Return the [X, Y] coordinate for the center point of the cell that contains the specified text.  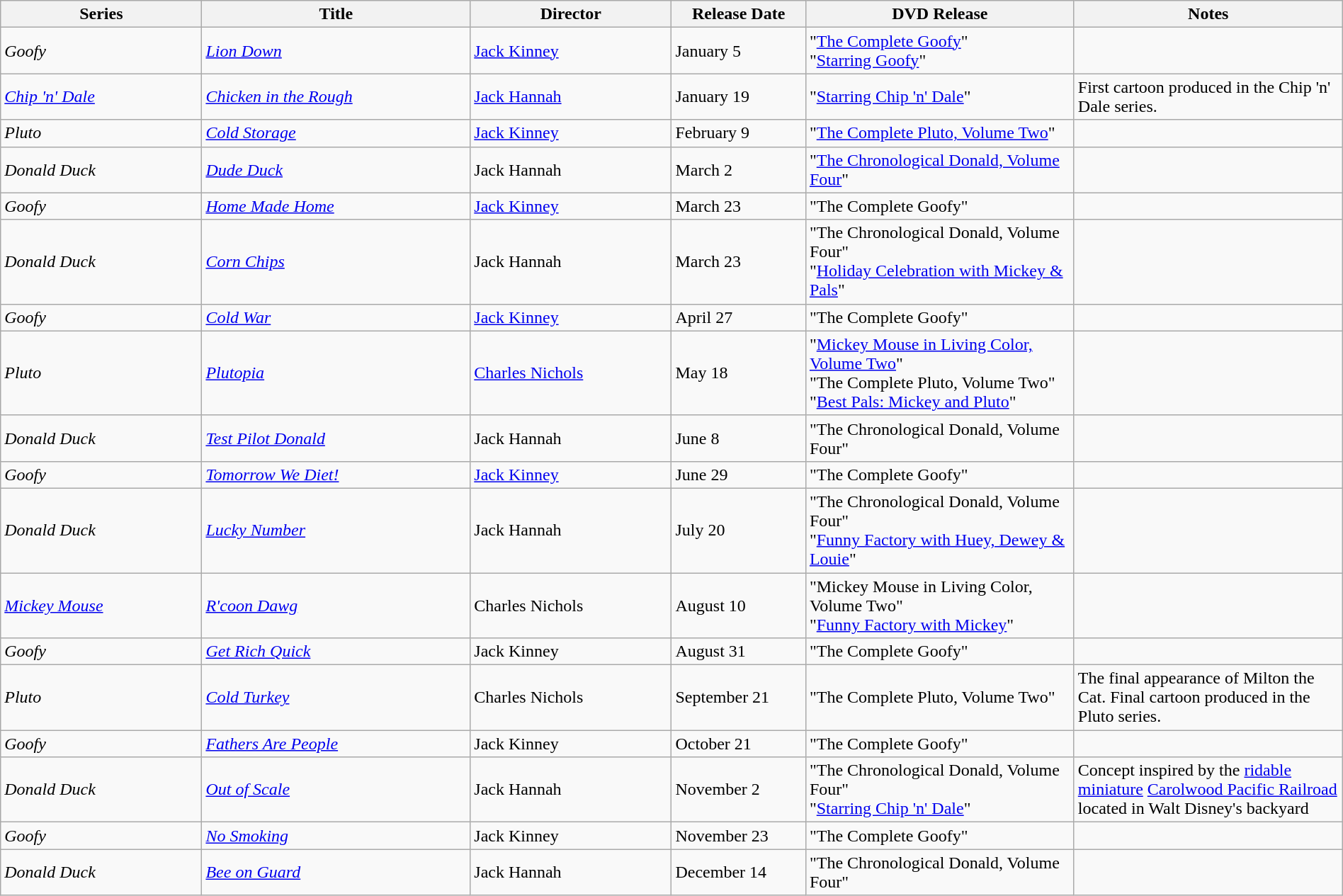
February 9 [738, 133]
Fathers Are People [336, 744]
"The Chronological Donald, Volume Four" "Holiday Celebration with Mickey & Pals" [939, 262]
Mickey Mouse [101, 605]
Cold War [336, 317]
"The Chronological Donald, Volume Four" "Funny Factory with Huey, Dewey & Louie" [939, 530]
Corn Chips [336, 262]
Notes [1208, 14]
"Mickey Mouse in Living Color, Volume Two" "Funny Factory with Mickey" [939, 605]
Home Made Home [336, 206]
Title [336, 14]
March 2 [738, 170]
Tomorrow We Diet! [336, 475]
October 21 [738, 744]
Chicken in the Rough [336, 96]
Concept inspired by the ridable miniature Carolwood Pacific Railroad located in Walt Disney's backyard [1208, 790]
September 21 [738, 698]
No Smoking [336, 836]
Cold Storage [336, 133]
Release Date [738, 14]
Plutopia [336, 373]
May 18 [738, 373]
July 20 [738, 530]
DVD Release [939, 14]
January 5 [738, 51]
Director [571, 14]
"The Complete Goofy" "Starring Goofy" [939, 51]
August 10 [738, 605]
"Mickey Mouse in Living Color, Volume Two" "The Complete Pluto, Volume Two" "Best Pals: Mickey and Pluto" [939, 373]
"The Chronological Donald, Volume Four" "Starring Chip 'n' Dale" [939, 790]
Bee on Guard [336, 873]
November 2 [738, 790]
Lion Down [336, 51]
Test Pilot Donald [336, 438]
Lucky Number [336, 530]
Get Rich Quick [336, 652]
First cartoon produced in the Chip 'n' Dale series. [1208, 96]
December 14 [738, 873]
January 19 [738, 96]
August 31 [738, 652]
"Starring Chip 'n' Dale" [939, 96]
November 23 [738, 836]
Chip 'n' Dale [101, 96]
Dude Duck [336, 170]
Series [101, 14]
April 27 [738, 317]
Out of Scale [336, 790]
Cold Turkey [336, 698]
R'coon Dawg [336, 605]
June 29 [738, 475]
June 8 [738, 438]
The final appearance of Milton the Cat. Final cartoon produced in the Pluto series. [1208, 698]
